Identify which cell holds the provided text, then report its [x, y] central coordinate. 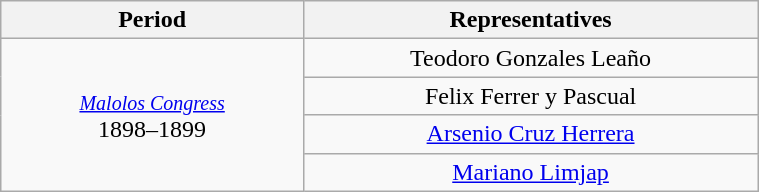
Representatives [530, 20]
Malolos Congress1898–1899 [152, 115]
Arsenio Cruz Herrera [530, 134]
Teodoro Gonzales Leaño [530, 58]
Mariano Limjap [530, 172]
Felix Ferrer y Pascual [530, 96]
Period [152, 20]
